Return the (x, y) coordinate for the center point of the cell that contains the specified text.  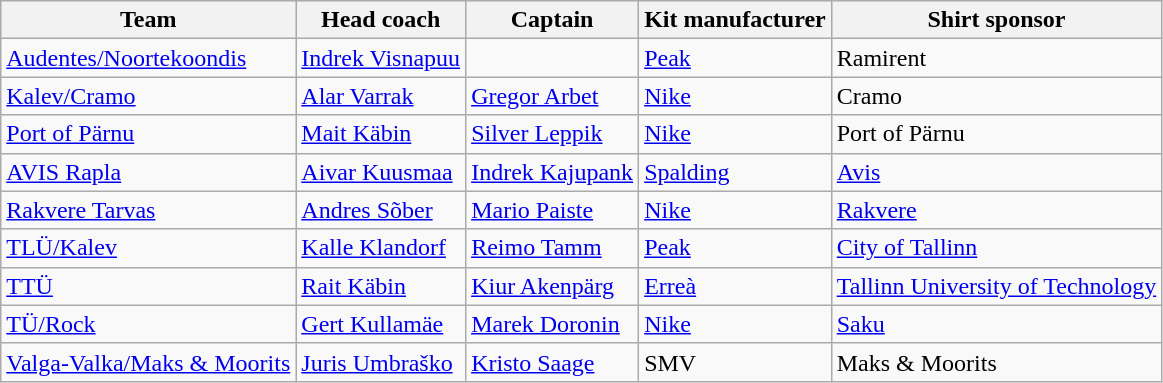
Silver Leppik (552, 134)
Gert Kullamäe (381, 324)
Ramirent (996, 58)
Shirt sponsor (996, 20)
Kalev/Cramo (148, 96)
SMV (736, 362)
Head coach (381, 20)
Reimo Tamm (552, 248)
Mait Käbin (381, 134)
Kalle Klandorf (381, 248)
Rakvere (996, 210)
Maks & Moorits (996, 362)
Indrek Kajupank (552, 172)
AVIS Rapla (148, 172)
Rait Käbin (381, 286)
Cramo (996, 96)
Valga-Valka/Maks & Moorits (148, 362)
TTÜ (148, 286)
Team (148, 20)
Aivar Kuusmaa (381, 172)
Alar Varrak (381, 96)
Gregor Arbet (552, 96)
Spalding (736, 172)
Avis (996, 172)
Indrek Visnapuu (381, 58)
Rakvere Tarvas (148, 210)
Mario Paiste (552, 210)
City of Tallinn (996, 248)
TÜ/Rock (148, 324)
Audentes/Noortekoondis (148, 58)
Kiur Akenpärg (552, 286)
Saku (996, 324)
Kristo Saage (552, 362)
Marek Doronin (552, 324)
Kit manufacturer (736, 20)
Erreà (736, 286)
Tallinn University of Technology (996, 286)
Captain (552, 20)
Andres Sõber (381, 210)
TLÜ/Kalev (148, 248)
Juris Umbraško (381, 362)
